Return the [X, Y] coordinate for the center point of the cell that contains the specified text.  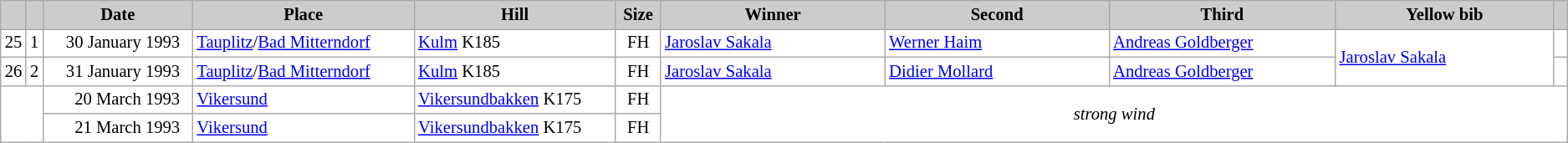
1 [34, 43]
Hill [515, 14]
Place [303, 14]
21 March 1993 [117, 128]
Yellow bib [1445, 14]
31 January 1993 [117, 71]
Werner Haim [997, 43]
Didier Mollard [997, 71]
Date [117, 14]
Size [638, 14]
26 [13, 71]
Third [1222, 14]
Winner [773, 14]
20 March 1993 [117, 100]
Second [997, 14]
2 [34, 71]
25 [13, 43]
strong wind [1114, 114]
30 January 1993 [117, 43]
